Scan for the cell matching the given text and deliver its [x, y] coordinate at center. 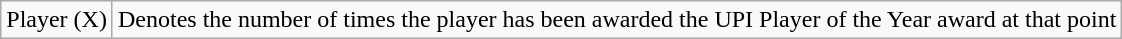
Player (X) [57, 20]
Denotes the number of times the player has been awarded the UPI Player of the Year award at that point [616, 20]
